Determine the [x, y] coordinate at the center of the cell enclosing the given text.  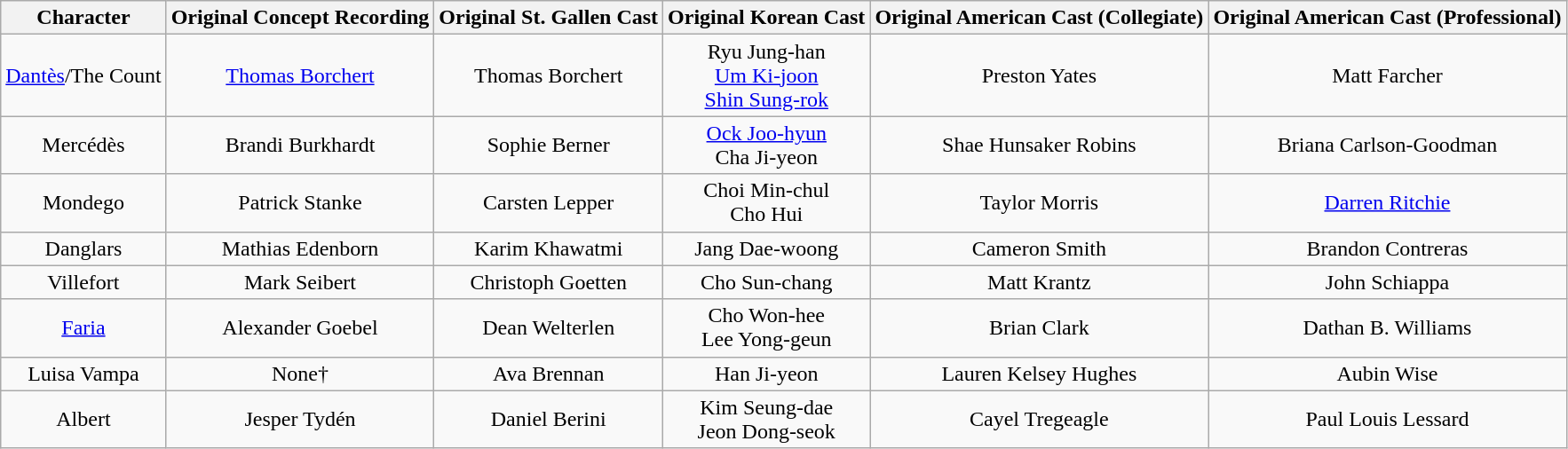
Ryu Jung-hanUm Ki-joonShin Sung-rok [767, 75]
Aubin Wise [1387, 374]
Han Ji-yeon [767, 374]
Matt Krantz [1039, 282]
Villefort [83, 282]
Danglars [83, 248]
Original American Cast (Professional) [1387, 18]
Briana Carlson-Goodman [1387, 146]
Brandon Contreras [1387, 248]
Ava Brennan [549, 374]
Character [83, 18]
Paul Louis Lessard [1387, 419]
Original American Cast (Collegiate) [1039, 18]
Mondego [83, 202]
Lauren Kelsey Hughes [1039, 374]
Darren Ritchie [1387, 202]
Mark Seibert [300, 282]
Christoph Goetten [549, 282]
Carsten Lepper [549, 202]
Mercédès [83, 146]
Karim Khawatmi [549, 248]
Brian Clark [1039, 328]
Jesper Tydén [300, 419]
Dantès/The Count [83, 75]
Sophie Berner [549, 146]
None† [300, 374]
Dean Welterlen [549, 328]
Preston Yates [1039, 75]
Kim Seung-daeJeon Dong-seok [767, 419]
Mathias Edenborn [300, 248]
Cho Won-heeLee Yong-geun [767, 328]
Shae Hunsaker Robins [1039, 146]
Ock Joo-hyunCha Ji-yeon [767, 146]
Luisa Vampa [83, 374]
Original St. Gallen Cast [549, 18]
John Schiappa [1387, 282]
Taylor Morris [1039, 202]
Original Concept Recording [300, 18]
Cayel Tregeagle [1039, 419]
Daniel Berini [549, 419]
Jang Dae-woong [767, 248]
Albert [83, 419]
Patrick Stanke [300, 202]
Choi Min-chulCho Hui [767, 202]
Alexander Goebel [300, 328]
Faria [83, 328]
Brandi Burkhardt [300, 146]
Cho Sun-chang [767, 282]
Matt Farcher [1387, 75]
Dathan B. Williams [1387, 328]
Cameron Smith [1039, 248]
Original Korean Cast [767, 18]
